Return (x, y) of the center of cell containing provided text 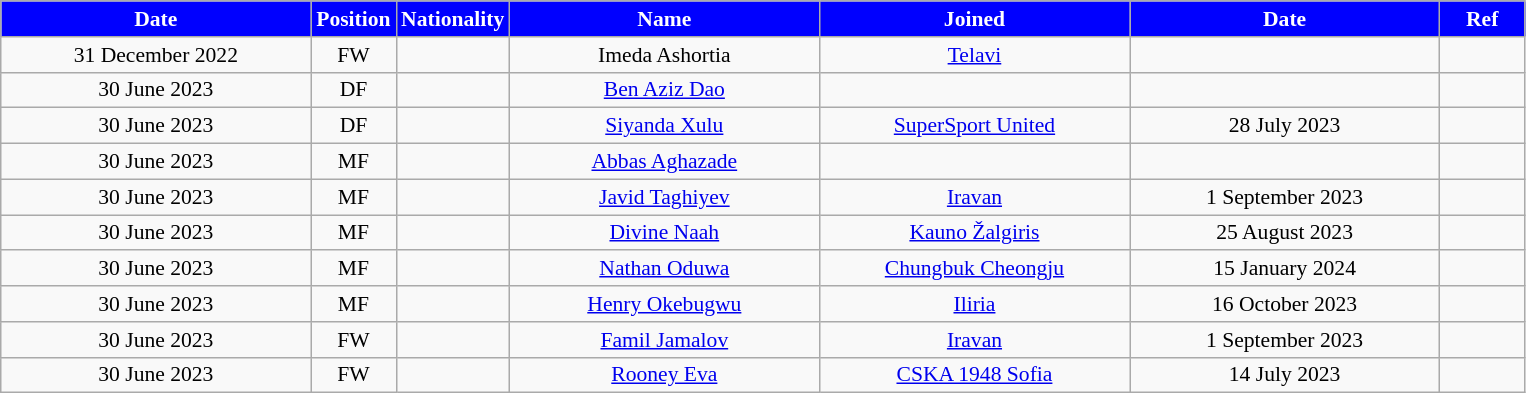
Position (354, 19)
Nathan Oduwa (664, 269)
Siyanda Xulu (664, 126)
Ben Aziz Dao (664, 90)
Nationality (452, 19)
15 January 2024 (1285, 269)
16 October 2023 (1285, 304)
25 August 2023 (1285, 233)
Divine Naah (664, 233)
Famil Jamalov (664, 340)
CSKA 1948 Sofia (974, 375)
28 July 2023 (1285, 126)
Joined (974, 19)
Chungbuk Cheongju (974, 269)
Name (664, 19)
Telavi (974, 55)
Javid Taghiyev (664, 197)
Kauno Žalgiris (974, 233)
31 December 2022 (156, 55)
Ref (1482, 19)
Imeda Ashortia (664, 55)
SuperSport United (974, 126)
Abbas Aghazade (664, 162)
Henry Okebugwu (664, 304)
14 July 2023 (1285, 375)
Rooney Eva (664, 375)
Iliria (974, 304)
